Search for the cell housing the specified text and yield its (X, Y) center coordinate. 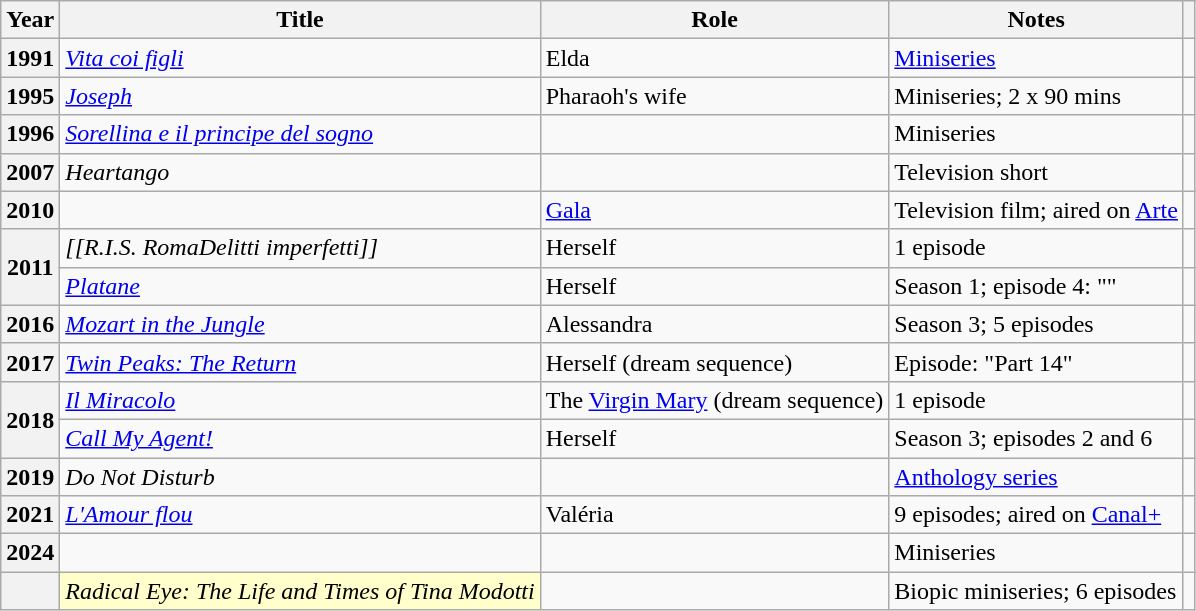
Herself (dream sequence) (714, 362)
2011 (30, 267)
Twin Peaks: The Return (300, 362)
Platane (300, 286)
Television film; aired on Arte (1036, 210)
2021 (30, 515)
Mozart in the Jungle (300, 324)
2007 (30, 172)
Radical Eye: The Life and Times of Tina Modotti (300, 591)
2017 (30, 362)
Gala (714, 210)
Il Miracolo (300, 400)
Call My Agent! (300, 438)
Year (30, 20)
2024 (30, 553)
2019 (30, 477)
Joseph (300, 96)
Season 3; 5 episodes (1036, 324)
Alessandra (714, 324)
9 episodes; aired on Canal+ (1036, 515)
Role (714, 20)
Vita coi figli (300, 58)
1991 (30, 58)
Sorellina e il principe del sogno (300, 134)
Pharaoh's wife (714, 96)
Season 3; episodes 2 and 6 (1036, 438)
Do Not Disturb (300, 477)
Miniseries; 2 x 90 mins (1036, 96)
1996 (30, 134)
L'Amour flou (300, 515)
Episode: "Part 14" (1036, 362)
Elda (714, 58)
Notes (1036, 20)
1995 (30, 96)
2018 (30, 419)
The Virgin Mary (dream sequence) (714, 400)
Valéria (714, 515)
Biopic miniseries; 6 episodes (1036, 591)
2016 (30, 324)
Heartango (300, 172)
Season 1; episode 4: "" (1036, 286)
2010 (30, 210)
Title (300, 20)
Television short (1036, 172)
[[R.I.S. RomaDelitti imperfetti]] (300, 248)
Anthology series (1036, 477)
